For the text-containing cell, return its midpoint in (x, y) coordinate format. 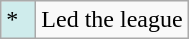
* (18, 20)
Led the league (112, 20)
